For the text-containing cell, return its midpoint in (X, Y) coordinate format. 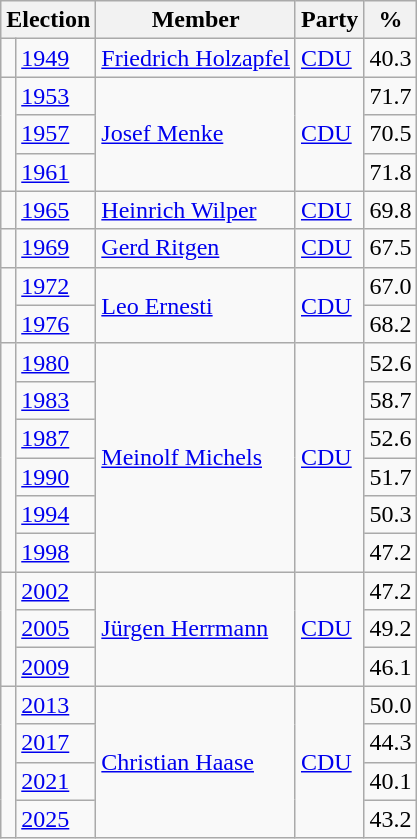
1976 (56, 324)
67.0 (390, 286)
Jürgen Herrmann (196, 629)
1987 (56, 438)
71.7 (390, 96)
2005 (56, 629)
1990 (56, 477)
71.8 (390, 172)
1998 (56, 553)
Heinrich Wilper (196, 210)
2002 (56, 591)
40.1 (390, 781)
49.2 (390, 629)
40.3 (390, 58)
2025 (56, 819)
1983 (56, 400)
69.8 (390, 210)
44.3 (390, 743)
50.0 (390, 705)
1972 (56, 286)
2021 (56, 781)
Member (196, 20)
1980 (56, 362)
2013 (56, 705)
Party (329, 20)
58.7 (390, 400)
70.5 (390, 134)
67.5 (390, 248)
Election (48, 20)
50.3 (390, 515)
Meinolf Michels (196, 457)
1961 (56, 172)
Josef Menke (196, 134)
1949 (56, 58)
2017 (56, 743)
Christian Haase (196, 762)
51.7 (390, 477)
% (390, 20)
Friedrich Holzapfel (196, 58)
1953 (56, 96)
1969 (56, 248)
46.1 (390, 667)
1957 (56, 134)
2009 (56, 667)
1994 (56, 515)
Gerd Ritgen (196, 248)
Leo Ernesti (196, 305)
43.2 (390, 819)
1965 (56, 210)
68.2 (390, 324)
